Find where the given text appears and provide that cell's center as (X, Y) coordinate. 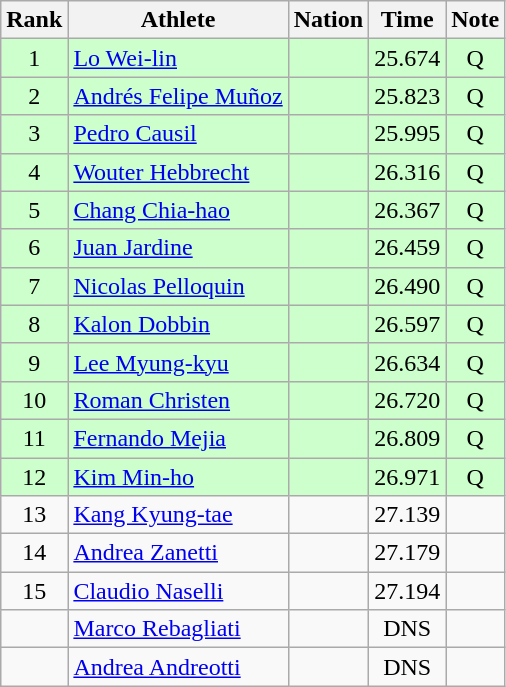
26.490 (408, 286)
7 (34, 286)
9 (34, 362)
26.316 (408, 172)
14 (34, 553)
25.674 (408, 58)
Chang Chia-hao (178, 210)
1 (34, 58)
27.139 (408, 515)
27.179 (408, 553)
26.459 (408, 248)
Kim Min-ho (178, 477)
Kang Kyung-tae (178, 515)
Roman Christen (178, 400)
4 (34, 172)
Andrea Andreotti (178, 667)
8 (34, 324)
26.634 (408, 362)
26.971 (408, 477)
26.720 (408, 400)
3 (34, 134)
Lo Wei-lin (178, 58)
Juan Jardine (178, 248)
25.995 (408, 134)
Nicolas Pelloquin (178, 286)
5 (34, 210)
Kalon Dobbin (178, 324)
26.809 (408, 438)
15 (34, 591)
26.367 (408, 210)
12 (34, 477)
2 (34, 96)
10 (34, 400)
Fernando Mejia (178, 438)
Lee Myung-kyu (178, 362)
27.194 (408, 591)
Rank (34, 20)
Wouter Hebbrecht (178, 172)
Claudio Naselli (178, 591)
25.823 (408, 96)
26.597 (408, 324)
Nation (328, 20)
Marco Rebagliati (178, 629)
13 (34, 515)
Andrés Felipe Muñoz (178, 96)
6 (34, 248)
Pedro Causil (178, 134)
Andrea Zanetti (178, 553)
Note (476, 20)
11 (34, 438)
Athlete (178, 20)
Time (408, 20)
